Search for the cell housing the specified text and yield its (X, Y) center coordinate. 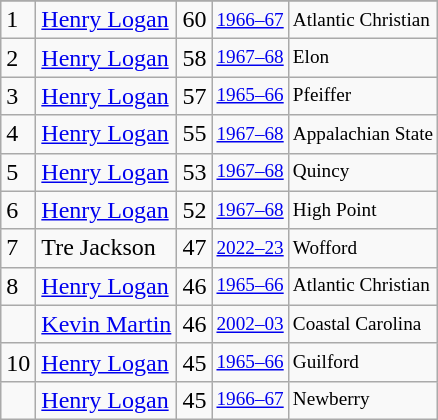
4 (18, 134)
High Point (362, 210)
57 (194, 96)
Kevin Martin (106, 324)
Wofford (362, 248)
Pfeiffer (362, 96)
2 (18, 58)
7 (18, 248)
58 (194, 58)
Quincy (362, 172)
1 (18, 20)
10 (18, 362)
60 (194, 20)
2022–23 (250, 248)
Appalachian State (362, 134)
6 (18, 210)
55 (194, 134)
Elon (362, 58)
53 (194, 172)
52 (194, 210)
8 (18, 286)
Newberry (362, 400)
Coastal Carolina (362, 324)
5 (18, 172)
47 (194, 248)
Guilford (362, 362)
Tre Jackson (106, 248)
2002–03 (250, 324)
3 (18, 96)
